Scan for the cell matching the given text and deliver its (x, y) coordinate at center. 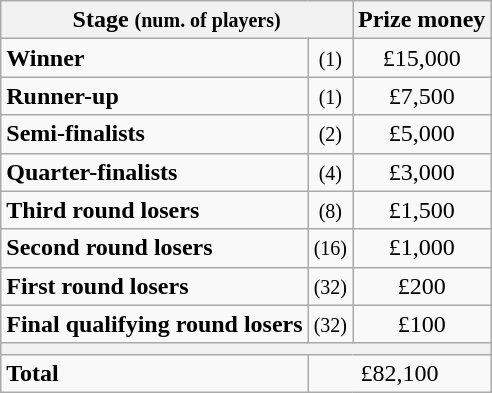
£200 (421, 286)
First round losers (154, 286)
Quarter-finalists (154, 172)
(8) (330, 210)
£82,100 (400, 373)
(16) (330, 248)
£3,000 (421, 172)
£5,000 (421, 134)
(4) (330, 172)
Second round losers (154, 248)
Total (154, 373)
Final qualifying round losers (154, 324)
£15,000 (421, 58)
£1,500 (421, 210)
Prize money (421, 20)
Semi-finalists (154, 134)
(2) (330, 134)
Stage (num. of players) (177, 20)
Runner-up (154, 96)
Winner (154, 58)
£1,000 (421, 248)
£100 (421, 324)
£7,500 (421, 96)
Third round losers (154, 210)
